Identify which cell holds the provided text, then report its [x, y] central coordinate. 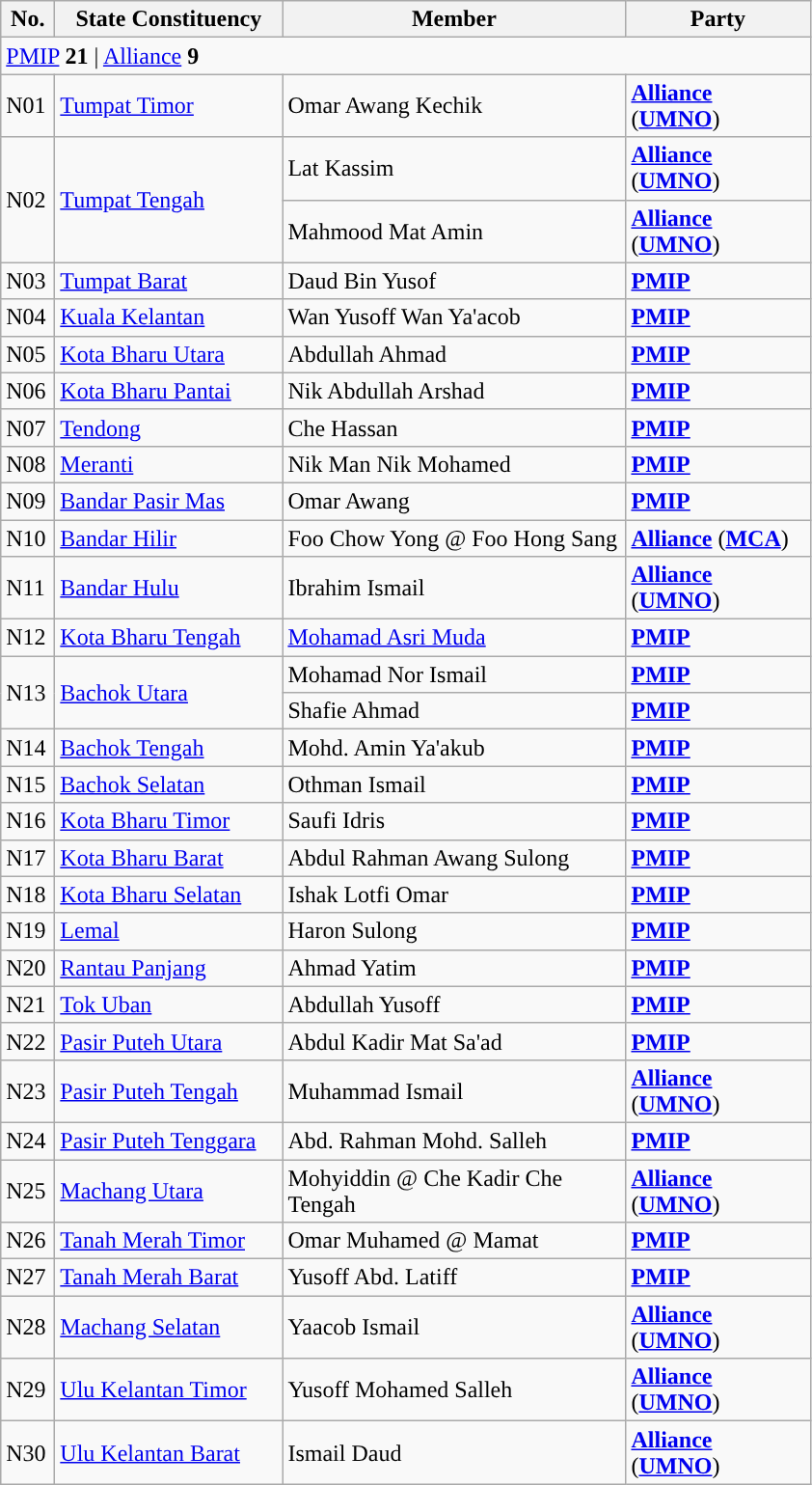
N04 [28, 317]
N28 [28, 1328]
Tok Uban [169, 1004]
N30 [28, 1453]
Yaacob Ismail [454, 1328]
Machang Selatan [169, 1328]
N27 [28, 1278]
Nik Abdullah Arshad [454, 391]
N14 [28, 748]
N07 [28, 427]
State Constituency [169, 19]
Yusoff Mohamed Salleh [454, 1389]
Machang Utara [169, 1191]
N13 [28, 693]
Bandar Hilir [169, 537]
Alliance (MCA) [717, 537]
Kota Bharu Tengah [169, 638]
Mohamad Nor Ismail [454, 674]
Kota Bharu Barat [169, 858]
Party [717, 19]
Kota Bharu Utara [169, 354]
Mahmood Mat Amin [454, 232]
Mohamad Asri Muda [454, 638]
Bandar Pasir Mas [169, 501]
Tumpat Barat [169, 281]
N22 [28, 1041]
Muhammad Ismail [454, 1090]
N15 [28, 784]
Ulu Kelantan Barat [169, 1453]
PMIP 21 | Alliance 9 [405, 56]
Che Hassan [454, 427]
Kuala Kelantan [169, 317]
N03 [28, 281]
Abdul Kadir Mat Sa'ad [454, 1041]
Ulu Kelantan Timor [169, 1389]
Nik Man Nik Mohamed [454, 464]
Rantau Panjang [169, 968]
No. [28, 19]
Bandar Hulu [169, 589]
Omar Awang Kechik [454, 106]
N12 [28, 638]
N02 [28, 200]
Meranti [169, 464]
Ibrahim Ismail [454, 589]
N26 [28, 1241]
Lemal [169, 931]
N05 [28, 354]
Tumpat Tengah [169, 200]
Shafie Ahmad [454, 711]
Lat Kassim [454, 168]
Tanah Merah Timor [169, 1241]
Mohd. Amin Ya'akub [454, 748]
Bachok Tengah [169, 748]
N19 [28, 931]
N17 [28, 858]
Foo Chow Yong @ Foo Hong Sang [454, 537]
N23 [28, 1090]
N10 [28, 537]
N08 [28, 464]
N16 [28, 821]
Kota Bharu Timor [169, 821]
N06 [28, 391]
N18 [28, 894]
Kota Bharu Selatan [169, 894]
N21 [28, 1004]
Abd. Rahman Mohd. Salleh [454, 1141]
Daud Bin Yusof [454, 281]
Saufi Idris [454, 821]
Mohyiddin @ Che Kadir Che Tengah [454, 1191]
N29 [28, 1389]
Pasir Puteh Tengah [169, 1090]
Omar Muhamed @ Mamat [454, 1241]
N24 [28, 1141]
Ismail Daud [454, 1453]
Othman Ismail [454, 784]
Bachok Selatan [169, 784]
Tumpat Timor [169, 106]
Ahmad Yatim [454, 968]
Kota Bharu Pantai [169, 391]
Member [454, 19]
Tanah Merah Barat [169, 1278]
N11 [28, 589]
Abdul Rahman Awang Sulong [454, 858]
N09 [28, 501]
Haron Sulong [454, 931]
Ishak Lotfi Omar [454, 894]
Wan Yusoff Wan Ya'acob [454, 317]
Yusoff Abd. Latiff [454, 1278]
Abdullah Ahmad [454, 354]
N20 [28, 968]
Pasir Puteh Utara [169, 1041]
Tendong [169, 427]
N01 [28, 106]
N25 [28, 1191]
Bachok Utara [169, 693]
Pasir Puteh Tenggara [169, 1141]
Omar Awang [454, 501]
Abdullah Yusoff [454, 1004]
